Scan for the cell matching the given text and deliver its (x, y) coordinate at center. 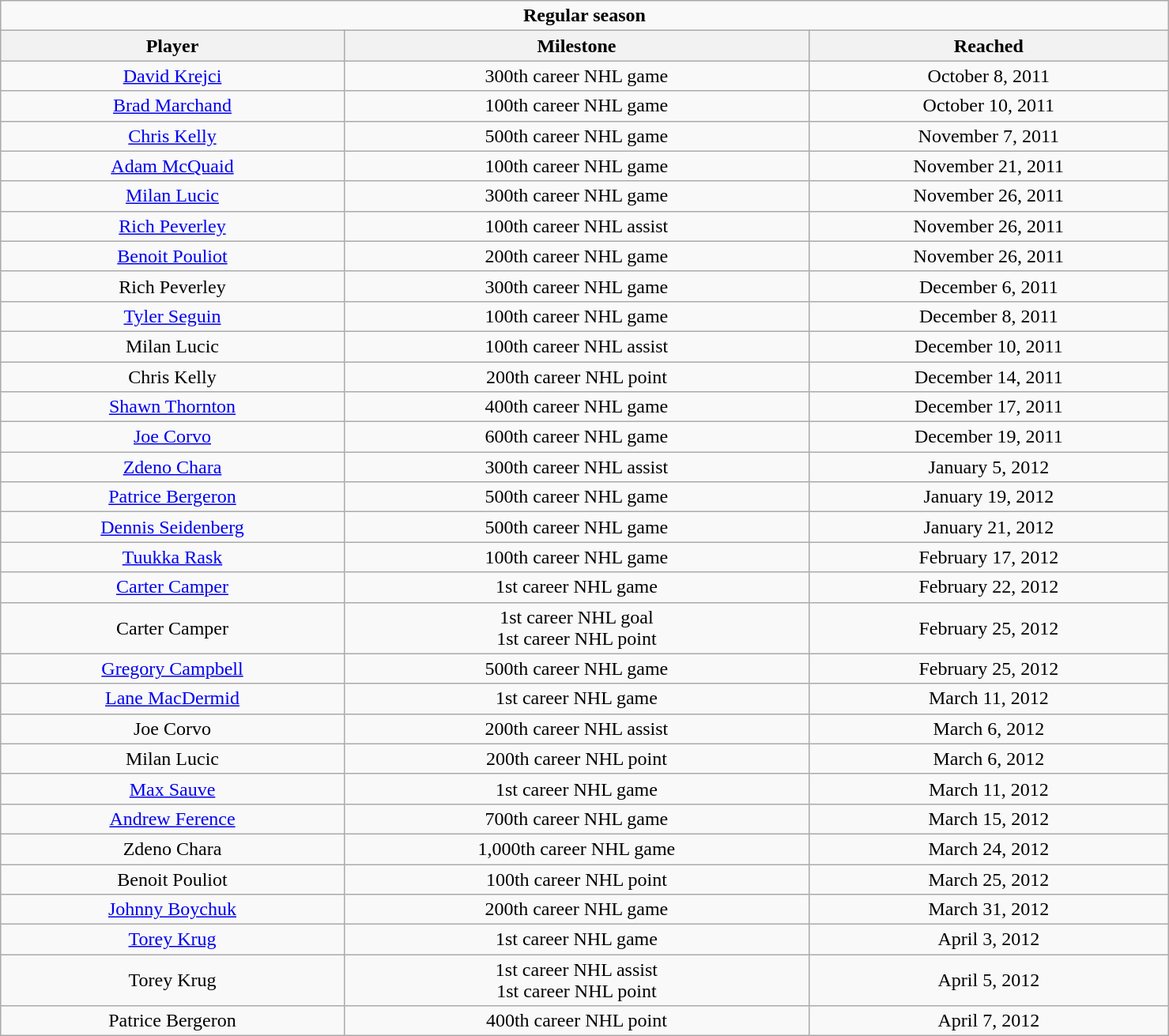
Brad Marchand (172, 106)
200th career NHL assist (576, 729)
October 8, 2011 (990, 76)
1,000th career NHL game (576, 849)
December 14, 2011 (990, 377)
400th career NHL point (576, 1021)
March 24, 2012 (990, 849)
Milestone (576, 46)
Andrew Ference (172, 819)
December 17, 2011 (990, 407)
April 5, 2012 (990, 980)
December 8, 2011 (990, 316)
December 10, 2011 (990, 346)
Reached (990, 46)
February 22, 2012 (990, 587)
November 7, 2011 (990, 136)
January 21, 2012 (990, 527)
Johnny Boychuk (172, 910)
Adam McQuaid (172, 166)
January 5, 2012 (990, 467)
300th career NHL assist (576, 467)
October 10, 2011 (990, 106)
December 6, 2011 (990, 286)
700th career NHL game (576, 819)
Tuukka Rask (172, 557)
100th career NHL point (576, 880)
February 17, 2012 (990, 557)
1st career NHL goal1st career NHL point (576, 627)
1st career NHL assist1st career NHL point (576, 980)
April 7, 2012 (990, 1021)
March 25, 2012 (990, 880)
Regular season (585, 16)
400th career NHL game (576, 407)
November 21, 2011 (990, 166)
Tyler Seguin (172, 316)
March 15, 2012 (990, 819)
600th career NHL game (576, 437)
April 3, 2012 (990, 940)
March 31, 2012 (990, 910)
December 19, 2011 (990, 437)
Lane MacDermid (172, 699)
David Krejci (172, 76)
January 19, 2012 (990, 497)
Shawn Thornton (172, 407)
Dennis Seidenberg (172, 527)
Max Sauve (172, 789)
Gregory Campbell (172, 669)
Player (172, 46)
